Scan for the cell matching the given text and deliver its (x, y) coordinate at center. 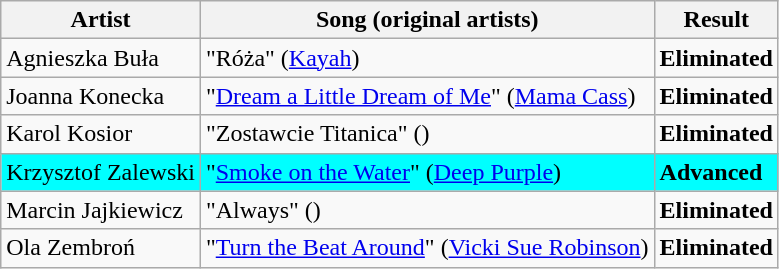
"Zostawcie Titanica" () (427, 134)
Ola Zembroń (101, 248)
Advanced (716, 172)
Song (original artists) (427, 20)
"Dream a Little Dream of Me" (Mama Cass) (427, 96)
Krzysztof Zalewski (101, 172)
Marcin Jajkiewicz (101, 210)
Joanna Konecka (101, 96)
Artist (101, 20)
"Smoke on the Water" (Deep Purple) (427, 172)
"Always" () (427, 210)
Karol Kosior (101, 134)
"Turn the Beat Around" (Vicki Sue Robinson) (427, 248)
Agnieszka Buła (101, 58)
Result (716, 20)
"Róża" (Kayah) (427, 58)
